Capture the cell that displays the provided text and extract its (X, Y) central coordinate. 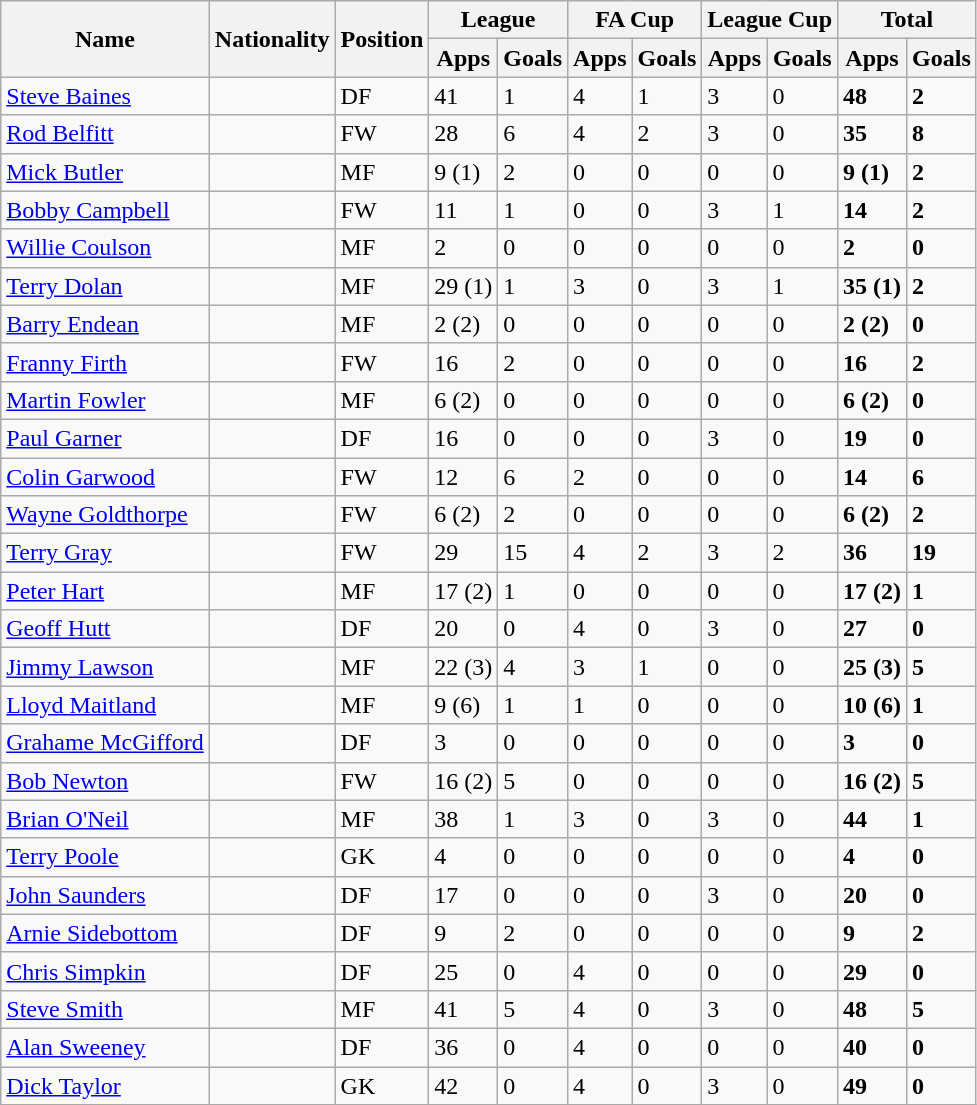
Grahame McGifford (106, 743)
11 (464, 210)
Colin Garwood (106, 477)
Martin Fowler (106, 400)
Bobby Campbell (106, 210)
40 (872, 1047)
Steve Baines (106, 96)
Geoff Hutt (106, 629)
League Cup (770, 20)
FA Cup (635, 20)
29 (1) (464, 286)
Rod Belfitt (106, 134)
Name (106, 39)
15 (533, 553)
10 (6) (872, 705)
38 (464, 819)
28 (464, 134)
Alan Sweeney (106, 1047)
Nationality (272, 39)
35 (1) (872, 286)
Jimmy Lawson (106, 667)
Peter Hart (106, 591)
League (498, 20)
Terry Dolan (106, 286)
Arnie Sidebottom (106, 933)
John Saunders (106, 895)
Lloyd Maitland (106, 705)
12 (464, 477)
9 (6) (464, 705)
Terry Poole (106, 857)
25 (464, 971)
17 (464, 895)
42 (464, 1085)
8 (942, 134)
Franny Firth (106, 362)
35 (872, 134)
Barry Endean (106, 324)
Paul Garner (106, 438)
Dick Taylor (106, 1085)
Total (908, 20)
Mick Butler (106, 172)
Bob Newton (106, 781)
25 (3) (872, 667)
22 (3) (464, 667)
44 (872, 819)
Steve Smith (106, 1009)
Chris Simpkin (106, 971)
Willie Coulson (106, 248)
Position (382, 39)
Brian O'Neil (106, 819)
Terry Gray (106, 553)
49 (872, 1085)
Wayne Goldthorpe (106, 515)
27 (872, 629)
